Identify which cell holds the provided text, then report its [X, Y] central coordinate. 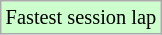
Fastest session lap [81, 17]
